From the cell containing the given text, extract its center point as [x, y] coordinate. 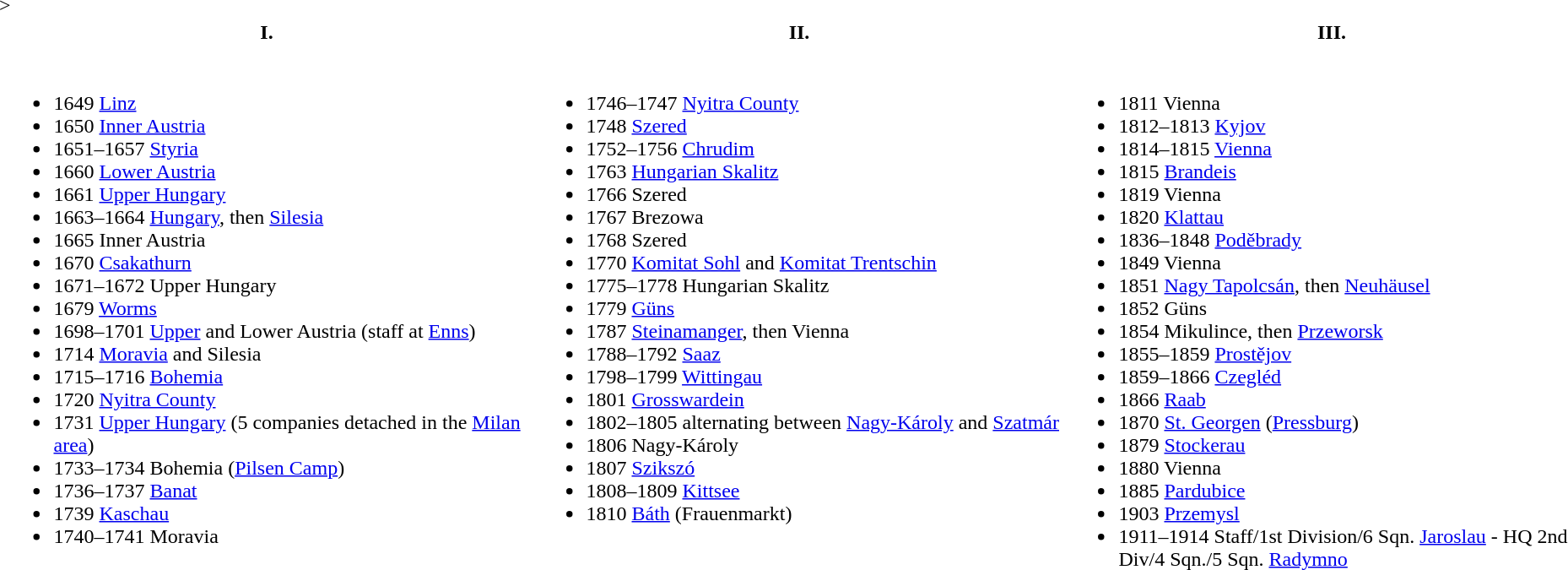
I. [267, 32]
II. [799, 32]
